Return the [x, y] coordinate for the center point of the cell that contains the specified text.  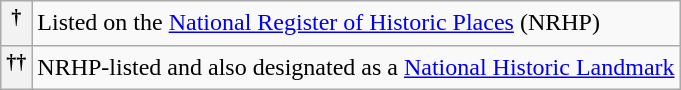
Listed on the National Register of Historic Places (NRHP) [356, 24]
† [16, 24]
NRHP-listed and also designated as a National Historic Landmark [356, 68]
†† [16, 68]
